Search for the cell housing the specified text and yield its (x, y) center coordinate. 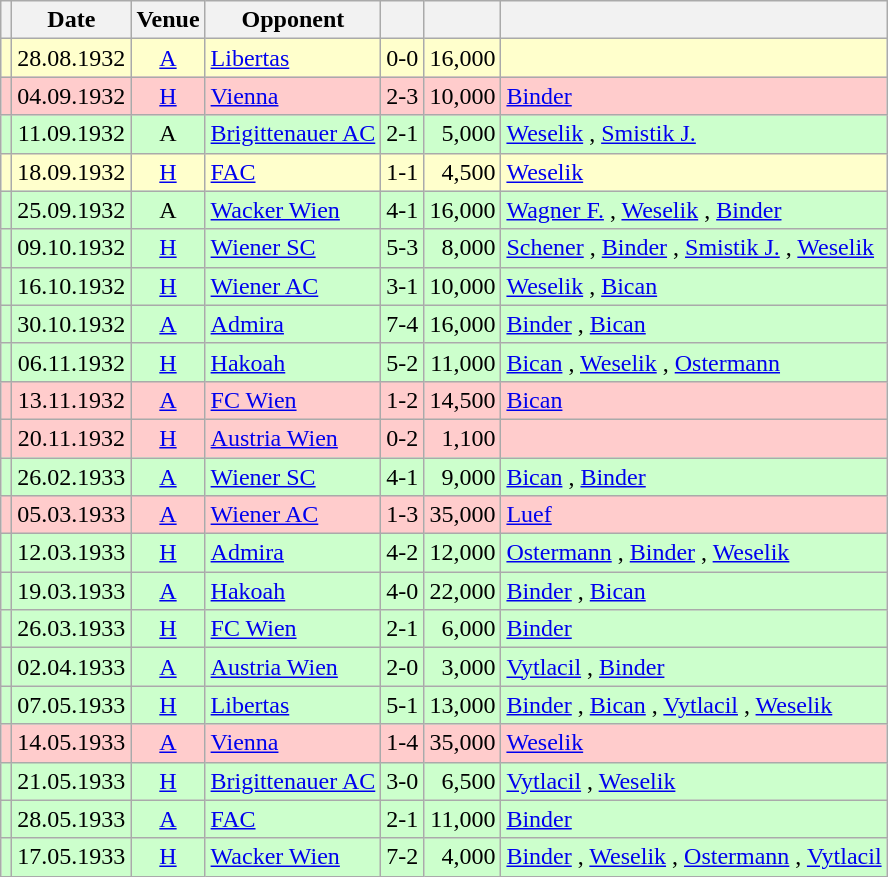
02.04.1933 (72, 667)
20.11.1932 (72, 438)
7-4 (402, 324)
05.03.1933 (72, 515)
Binder , Weselik , Ostermann , Vytlacil (694, 857)
7-2 (402, 857)
16.10.1932 (72, 286)
06.11.1932 (72, 362)
Bican , Weselik , Ostermann (694, 362)
Weselik , Smistik J. (694, 134)
14.05.1933 (72, 743)
21.05.1933 (72, 781)
1-3 (402, 515)
0-2 (402, 438)
Vytlacil , Binder (694, 667)
28.05.1933 (72, 819)
3-0 (402, 781)
13,000 (462, 705)
2-3 (402, 96)
6,000 (462, 629)
Bican (694, 400)
Venue (168, 20)
3-1 (402, 286)
5,000 (462, 134)
9,000 (462, 477)
4-0 (402, 591)
Weselik , Bican (694, 286)
Ostermann , Binder , Weselik (694, 553)
26.03.1933 (72, 629)
17.05.1933 (72, 857)
4-2 (402, 553)
6,500 (462, 781)
5-1 (402, 705)
07.05.1933 (72, 705)
18.09.1932 (72, 172)
26.02.1933 (72, 477)
1-4 (402, 743)
Date (72, 20)
13.11.1932 (72, 400)
19.03.1933 (72, 591)
5-3 (402, 248)
28.08.1932 (72, 58)
1-1 (402, 172)
Vytlacil , Weselik (694, 781)
04.09.1932 (72, 96)
8,000 (462, 248)
0-0 (402, 58)
Wagner F. , Weselik , Binder (694, 210)
11.09.1932 (72, 134)
1,100 (462, 438)
12.03.1933 (72, 553)
25.09.1932 (72, 210)
5-2 (402, 362)
14,500 (462, 400)
22,000 (462, 591)
30.10.1932 (72, 324)
Luef (694, 515)
2-0 (402, 667)
4,000 (462, 857)
Binder , Bican , Vytlacil , Weselik (694, 705)
4,500 (462, 172)
1-2 (402, 400)
12,000 (462, 553)
Opponent (293, 20)
Bican , Binder (694, 477)
Schener , Binder , Smistik J. , Weselik (694, 248)
09.10.1932 (72, 248)
3,000 (462, 667)
